Pinpoint the cell where the given text exists, returning its (X, Y) midpoint coordinate. 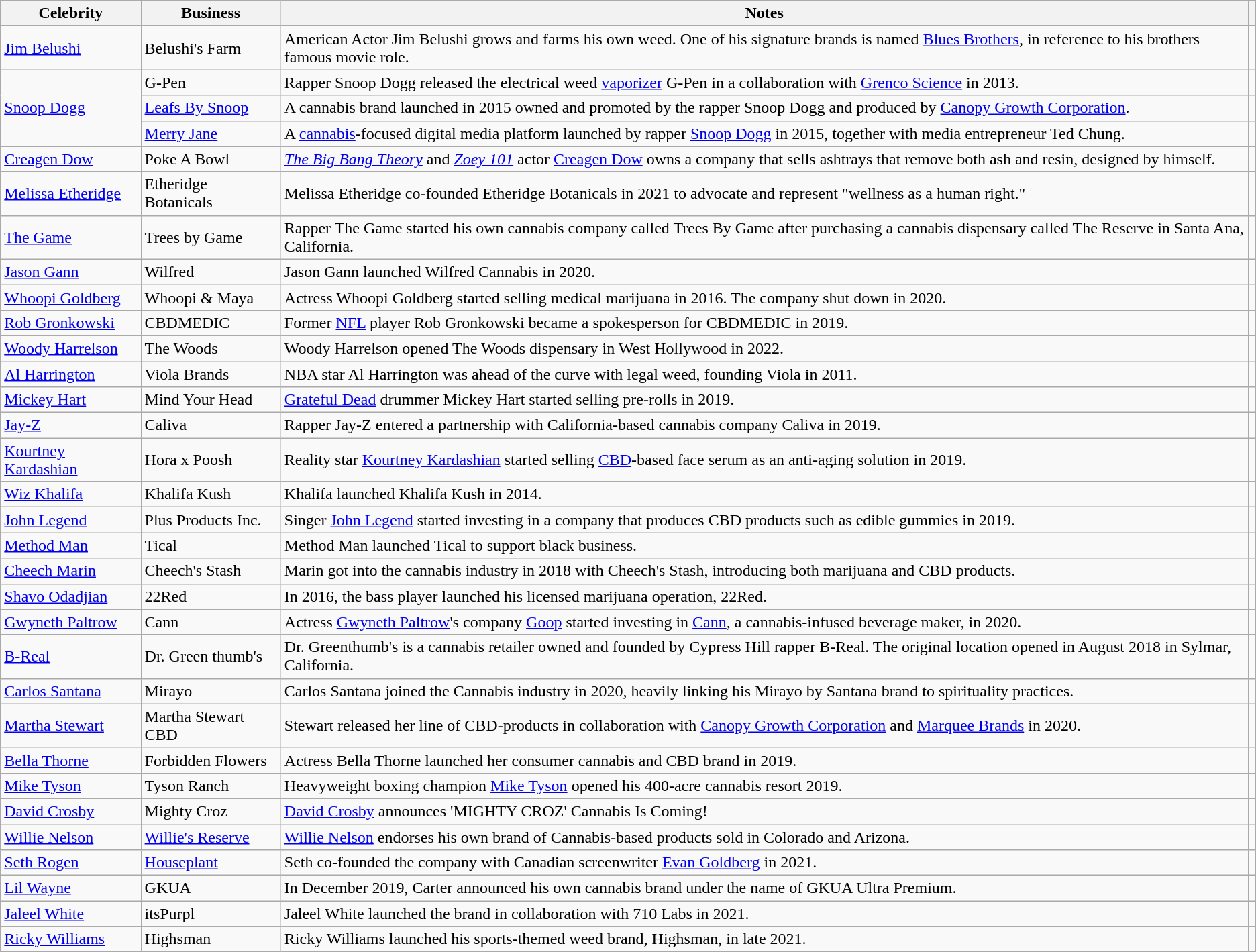
22Red (211, 596)
Trees by Game (211, 237)
Marin got into the cannabis industry in 2018 with Cheech's Stash, introducing both marijuana and CBD products. (764, 571)
David Crosby (71, 811)
Former NFL player Rob Gronkowski became a spokesperson for CBDMEDIC in 2019. (764, 323)
Melissa Etheridge co-founded Etheridge Botanicals in 2021 to advocate and represent "wellness as a human right." (764, 193)
Jim Belushi (71, 48)
Celebrity (71, 13)
Forbidden Flowers (211, 760)
Business (211, 13)
Grateful Dead drummer Mickey Hart started selling pre-rolls in 2019. (764, 400)
Notes (764, 13)
NBA star Al Harrington was ahead of the curve with legal weed, founding Viola in 2011. (764, 374)
Highsman (211, 939)
A cannabis-focused digital media platform launched by rapper Snoop Dogg in 2015, together with media entrepreneur Ted Chung. (764, 134)
Mind Your Head (211, 400)
The Game (71, 237)
Bella Thorne (71, 760)
A cannabis brand launched in 2015 owned and promoted by the rapper Snoop Dogg and produced by Canopy Growth Corporation. (764, 108)
Actress Whoopi Goldberg started selling medical marijuana in 2016. The company shut down in 2020. (764, 297)
Houseplant (211, 863)
Melissa Etheridge (71, 193)
Merry Jane (211, 134)
Carlos Santana joined the Cannabis industry in 2020, heavily linking his Mirayo by Santana brand to spirituality practices. (764, 691)
Seth co-founded the company with Canadian screenwriter Evan Goldberg in 2021. (764, 863)
Woody Harrelson (71, 348)
Jason Gann (71, 272)
GKUA (211, 888)
Shavo Odadjian (71, 596)
John Legend (71, 520)
itsPurpl (211, 914)
Method Man launched Tical to support black business. (764, 545)
Actress Gwyneth Paltrow's company Goop started investing in Cann, a cannabis-infused beverage maker, in 2020. (764, 622)
Caliva (211, 425)
Dr. Green thumb's (211, 656)
Leafs By Snoop (211, 108)
Singer John Legend started investing in a company that produces CBD products such as edible gummies in 2019. (764, 520)
Actress Bella Thorne launched her consumer cannabis and CBD brand in 2019. (764, 760)
Rapper Jay-Z entered a partnership with California-based cannabis company Caliva in 2019. (764, 425)
Kourtney Kardashian (71, 460)
Wilfred (211, 272)
Jaleel White launched the brand in collaboration with 710 Labs in 2021. (764, 914)
Ricky Williams (71, 939)
Plus Products Inc. (211, 520)
Snoop Dogg (71, 108)
Mike Tyson (71, 786)
Tyson Ranch (211, 786)
Belushi's Farm (211, 48)
Creagen Dow (71, 159)
Khalifa Kush (211, 494)
CBDMEDIC (211, 323)
Jaleel White (71, 914)
Willie's Reserve (211, 837)
Mighty Croz (211, 811)
G-Pen (211, 83)
Cann (211, 622)
Carlos Santana (71, 691)
In 2016, the bass player launched his licensed marijuana operation, 22Red. (764, 596)
Seth Rogen (71, 863)
Whoopi Goldberg (71, 297)
Wiz Khalifa (71, 494)
Viola Brands (211, 374)
Rob Gronkowski (71, 323)
Reality star Kourtney Kardashian started selling CBD-based face serum as an anti-aging solution in 2019. (764, 460)
Ricky Williams launched his sports-themed weed brand, Highsman, in late 2021. (764, 939)
David Crosby announces 'MIGHTY CROZ' Cannabis Is Coming! (764, 811)
Jason Gann launched Wilfred Cannabis in 2020. (764, 272)
Stewart released her line of CBD-products in collaboration with Canopy Growth Corporation and Marquee Brands in 2020. (764, 726)
Martha Stewart CBD (211, 726)
Jay-Z (71, 425)
Method Man (71, 545)
B-Real (71, 656)
Willie Nelson (71, 837)
Mirayo (211, 691)
Heavyweight boxing champion Mike Tyson opened his 400-acre cannabis resort 2019. (764, 786)
Khalifa launched Khalifa Kush in 2014. (764, 494)
Rapper Snoop Dogg released the electrical weed vaporizer G-Pen in a collaboration with Grenco Science in 2013. (764, 83)
Woody Harrelson opened The Woods dispensary in West Hollywood in 2022. (764, 348)
Mickey Hart (71, 400)
Cheech Marin (71, 571)
Willie Nelson endorses his own brand of Cannabis-based products sold in Colorado and Arizona. (764, 837)
Etheridge Botanicals (211, 193)
In December 2019, Carter announced his own cannabis brand under the name of GKUA Ultra Premium. (764, 888)
Hora x Poosh (211, 460)
The Big Bang Theory and Zoey 101 actor Creagen Dow owns a company that sells ashtrays that remove both ash and resin, designed by himself. (764, 159)
Whoopi & Maya (211, 297)
Al Harrington (71, 374)
Lil Wayne (71, 888)
Cheech's Stash (211, 571)
Martha Stewart (71, 726)
Gwyneth Paltrow (71, 622)
Tical (211, 545)
Poke A Bowl (211, 159)
The Woods (211, 348)
